Detect which cell encompasses the target text, then output its [x, y] center coordinate. 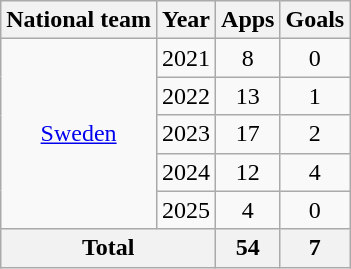
National team [79, 20]
12 [248, 172]
Total [108, 248]
2023 [186, 134]
7 [315, 248]
Goals [315, 20]
2025 [186, 210]
2021 [186, 58]
2024 [186, 172]
1 [315, 96]
Sweden [79, 134]
Apps [248, 20]
54 [248, 248]
17 [248, 134]
2022 [186, 96]
8 [248, 58]
Year [186, 20]
13 [248, 96]
2 [315, 134]
